From the cell containing the given text, extract its center point as [X, Y] coordinate. 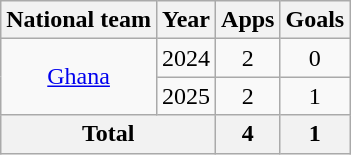
2025 [186, 96]
4 [248, 134]
Goals [315, 20]
0 [315, 58]
Apps [248, 20]
Ghana [79, 77]
Total [108, 134]
Year [186, 20]
2024 [186, 58]
National team [79, 20]
